Find where the given text appears and provide that cell's center as (x, y) coordinate. 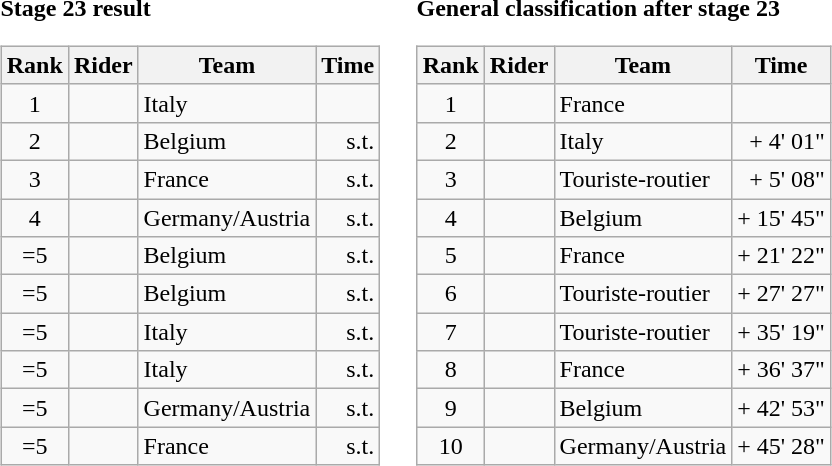
+ 42' 53" (782, 408)
+ 21' 22" (782, 256)
+ 15' 45" (782, 217)
+ 35' 19" (782, 332)
5 (450, 256)
+ 36' 37" (782, 370)
7 (450, 332)
+ 45' 28" (782, 446)
+ 5' 08" (782, 179)
+ 27' 27" (782, 294)
9 (450, 408)
6 (450, 294)
10 (450, 446)
+ 4' 01" (782, 141)
8 (450, 370)
